Provide the [X, Y] coordinate of the cell's center where the given text is located.  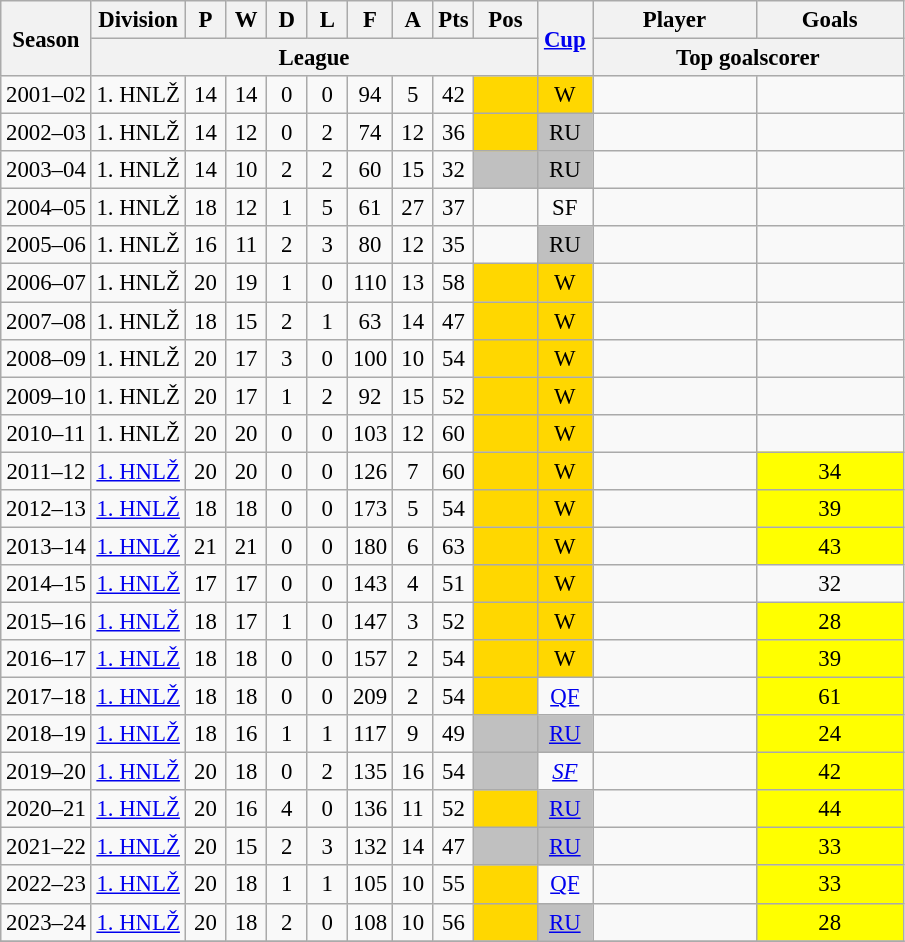
34 [830, 471]
2008–09 [46, 358]
Division [138, 20]
56 [454, 922]
80 [370, 245]
13 [412, 283]
7 [412, 471]
2017–18 [46, 697]
36 [454, 133]
9 [412, 734]
A [412, 20]
Cup [565, 38]
94 [370, 95]
147 [370, 621]
2002–03 [46, 133]
2014–15 [46, 584]
180 [370, 546]
2006–07 [46, 283]
43 [830, 546]
Player [675, 20]
92 [370, 396]
49 [454, 734]
2011–12 [46, 471]
74 [370, 133]
2001–02 [46, 95]
103 [370, 433]
108 [370, 922]
2023–24 [46, 922]
Season [46, 38]
44 [830, 809]
51 [454, 584]
37 [454, 208]
157 [370, 659]
58 [454, 283]
2012–13 [46, 509]
209 [370, 697]
55 [454, 885]
35 [454, 245]
2020–21 [46, 809]
2009–10 [46, 396]
24 [830, 734]
2015–16 [46, 621]
2019–20 [46, 772]
132 [370, 847]
2013–14 [46, 546]
2005–06 [46, 245]
Pts [454, 20]
117 [370, 734]
2021–22 [46, 847]
2016–17 [46, 659]
Pos [506, 20]
27 [412, 208]
2007–08 [46, 321]
136 [370, 809]
Top goalscorer [748, 58]
105 [370, 885]
2004–05 [46, 208]
2018–19 [46, 734]
P [206, 20]
League [314, 58]
126 [370, 471]
19 [246, 283]
D [286, 20]
L [328, 20]
2003–04 [46, 170]
2010–11 [46, 433]
2022–23 [46, 885]
135 [370, 772]
6 [412, 546]
100 [370, 358]
F [370, 20]
110 [370, 283]
143 [370, 584]
173 [370, 509]
Goals [830, 20]
